Locate the cell with the specified text and output its [X, Y] center coordinate. 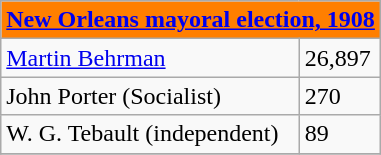
26,897 [340, 58]
W. G. Tebault (independent) [150, 134]
John Porter (Socialist) [150, 96]
Martin Behrman [150, 58]
89 [340, 134]
New Orleans mayoral election, 1908 [191, 20]
270 [340, 96]
